Extract the [x, y] coordinate from the center of the cell holding the provided text.  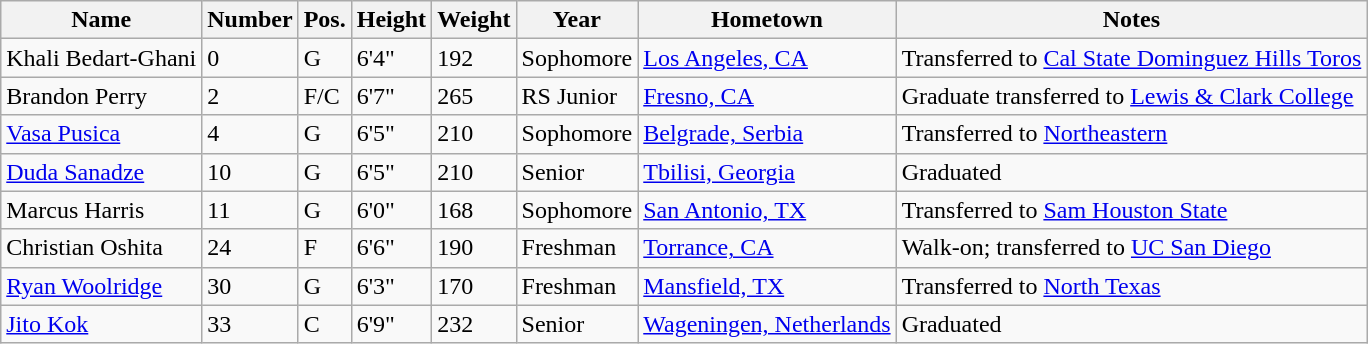
6'7" [391, 96]
Fresno, CA [767, 96]
6'9" [391, 324]
11 [250, 210]
Name [102, 20]
San Antonio, TX [767, 210]
168 [474, 210]
Vasa Pusica [102, 134]
4 [250, 134]
RS Junior [577, 96]
Graduate transferred to Lewis & Clark College [1132, 96]
Weight [474, 20]
24 [250, 248]
Pos. [324, 20]
Transferred to North Texas [1132, 286]
Torrance, CA [767, 248]
Brandon Perry [102, 96]
Ryan Woolridge [102, 286]
30 [250, 286]
192 [474, 58]
Number [250, 20]
F/C [324, 96]
Transferred to Sam Houston State [1132, 210]
10 [250, 172]
6'6" [391, 248]
Walk-on; transferred to UC San Diego [1132, 248]
Khali Bedart-Ghani [102, 58]
0 [250, 58]
Duda Sanadze [102, 172]
232 [474, 324]
6'0" [391, 210]
C [324, 324]
Los Angeles, CA [767, 58]
Jito Kok [102, 324]
Height [391, 20]
Marcus Harris [102, 210]
Year [577, 20]
2 [250, 96]
Notes [1132, 20]
Transferred to Cal State Dominguez Hills Toros [1132, 58]
265 [474, 96]
Hometown [767, 20]
6'4" [391, 58]
Belgrade, Serbia [767, 134]
170 [474, 286]
F [324, 248]
Tbilisi, Georgia [767, 172]
Christian Oshita [102, 248]
190 [474, 248]
Transferred to Northeastern [1132, 134]
33 [250, 324]
Wageningen, Netherlands [767, 324]
Mansfield, TX [767, 286]
6'3" [391, 286]
